Scan for the cell matching the given text and deliver its [X, Y] coordinate at center. 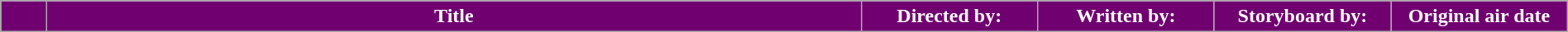
Storyboard by: [1303, 16]
Original air date [1480, 16]
Written by: [1126, 16]
Title [454, 16]
Directed by: [949, 16]
